Return the (x, y) coordinate for the center point of the cell that contains the specified text.  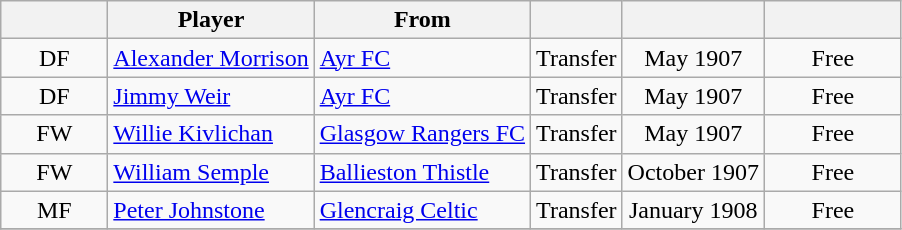
Ballieston Thistle (422, 172)
October 1907 (693, 172)
January 1908 (693, 210)
Jimmy Weir (211, 96)
Willie Kivlichan (211, 134)
From (422, 20)
Glencraig Celtic (422, 210)
Glasgow Rangers FC (422, 134)
Alexander Morrison (211, 58)
Peter Johnstone (211, 210)
William Semple (211, 172)
Player (211, 20)
MF (54, 210)
